From the cell containing the given text, extract its center point as (x, y) coordinate. 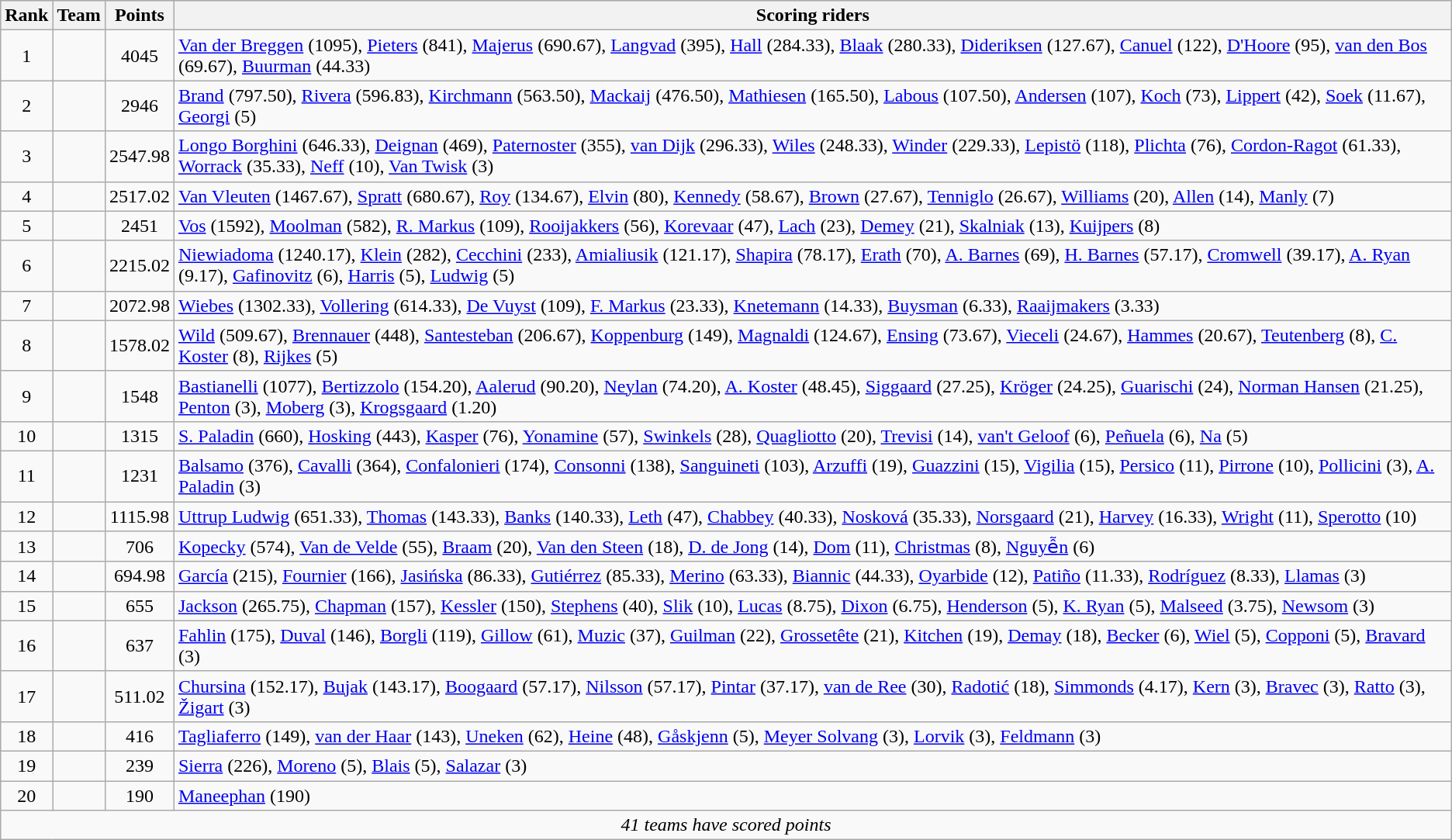
3 (26, 157)
19 (26, 766)
Sierra (226), Moreno (5), Blais (5), Salazar (3) (813, 766)
706 (140, 547)
Rank (26, 16)
2946 (140, 105)
Kopecky (574), Van de Velde (55), Braam (20), Van den Steen (18), D. de Jong (14), Dom (11), Christmas (8), Nguyễn (6) (813, 547)
239 (140, 766)
1 (26, 56)
11 (26, 476)
16 (26, 645)
Wiebes (1302.33), Vollering (614.33), De Vuyst (109), F. Markus (23.33), Knetemann (14.33), Buysman (6.33), Raaijmakers (3.33) (813, 306)
41 teams have scored points (726, 825)
2547.98 (140, 157)
416 (140, 736)
1115.98 (140, 516)
10 (26, 436)
7 (26, 306)
2215.02 (140, 265)
15 (26, 606)
6 (26, 265)
12 (26, 516)
4 (26, 196)
1578.02 (140, 346)
Points (140, 16)
4045 (140, 56)
2517.02 (140, 196)
1315 (140, 436)
2 (26, 105)
1548 (140, 396)
14 (26, 576)
511.02 (140, 697)
9 (26, 396)
2072.98 (140, 306)
20 (26, 795)
Scoring riders (813, 16)
5 (26, 226)
Team (79, 16)
637 (140, 645)
655 (140, 606)
1231 (140, 476)
2451 (140, 226)
Tagliaferro (149), van der Haar (143), Uneken (62), Heine (48), Gåskjenn (5), Meyer Solvang (3), Lorvik (3), Feldmann (3) (813, 736)
Vos (1592), Moolman (582), R. Markus (109), Rooijakkers (56), Korevaar (47), Lach (23), Demey (21), Skalniak (13), Kuijpers (8) (813, 226)
694.98 (140, 576)
Maneephan (190) (813, 795)
8 (26, 346)
17 (26, 697)
190 (140, 795)
13 (26, 547)
S. Paladin (660), Hosking (443), Kasper (76), Yonamine (57), Swinkels (28), Quagliotto (20), Trevisi (14), van't Geloof (6), Peñuela (6), Na (5) (813, 436)
18 (26, 736)
